Capture the cell that displays the provided text and extract its (X, Y) central coordinate. 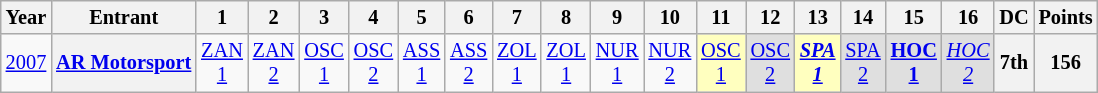
Entrant (124, 17)
SPA1 (818, 63)
2 (274, 17)
ZAN1 (222, 63)
14 (862, 17)
SPA2 (862, 63)
12 (770, 17)
8 (566, 17)
NUR1 (618, 63)
15 (914, 17)
16 (968, 17)
7th (1014, 63)
ASS2 (468, 63)
3 (324, 17)
2007 (26, 63)
ZAN2 (274, 63)
5 (422, 17)
4 (374, 17)
Year (26, 17)
NUR2 (670, 63)
13 (818, 17)
10 (670, 17)
156 (1066, 63)
DC (1014, 17)
HOC1 (914, 63)
AR Motorsport (124, 63)
Points (1066, 17)
HOC2 (968, 63)
9 (618, 17)
1 (222, 17)
6 (468, 17)
ASS1 (422, 63)
7 (516, 17)
11 (720, 17)
